Pinpoint the cell where the given text exists, returning its (X, Y) midpoint coordinate. 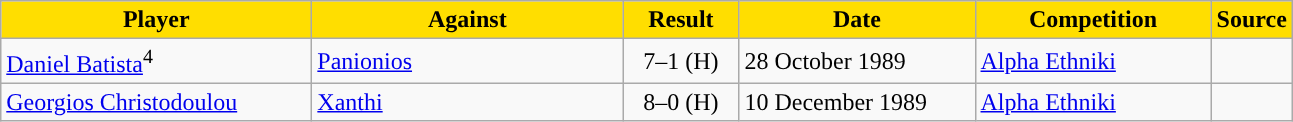
10 December 1989 (857, 102)
Against (468, 20)
Panionios (468, 62)
Daniel Batista4 (156, 62)
Competition (1093, 20)
Player (156, 20)
Date (857, 20)
8–0 (H) (681, 102)
Source (1252, 20)
Georgios Christodoulou (156, 102)
28 October 1989 (857, 62)
Result (681, 20)
7–1 (H) (681, 62)
Xanthi (468, 102)
